Provide the [x, y] coordinate of the cell's center where the given text is located.  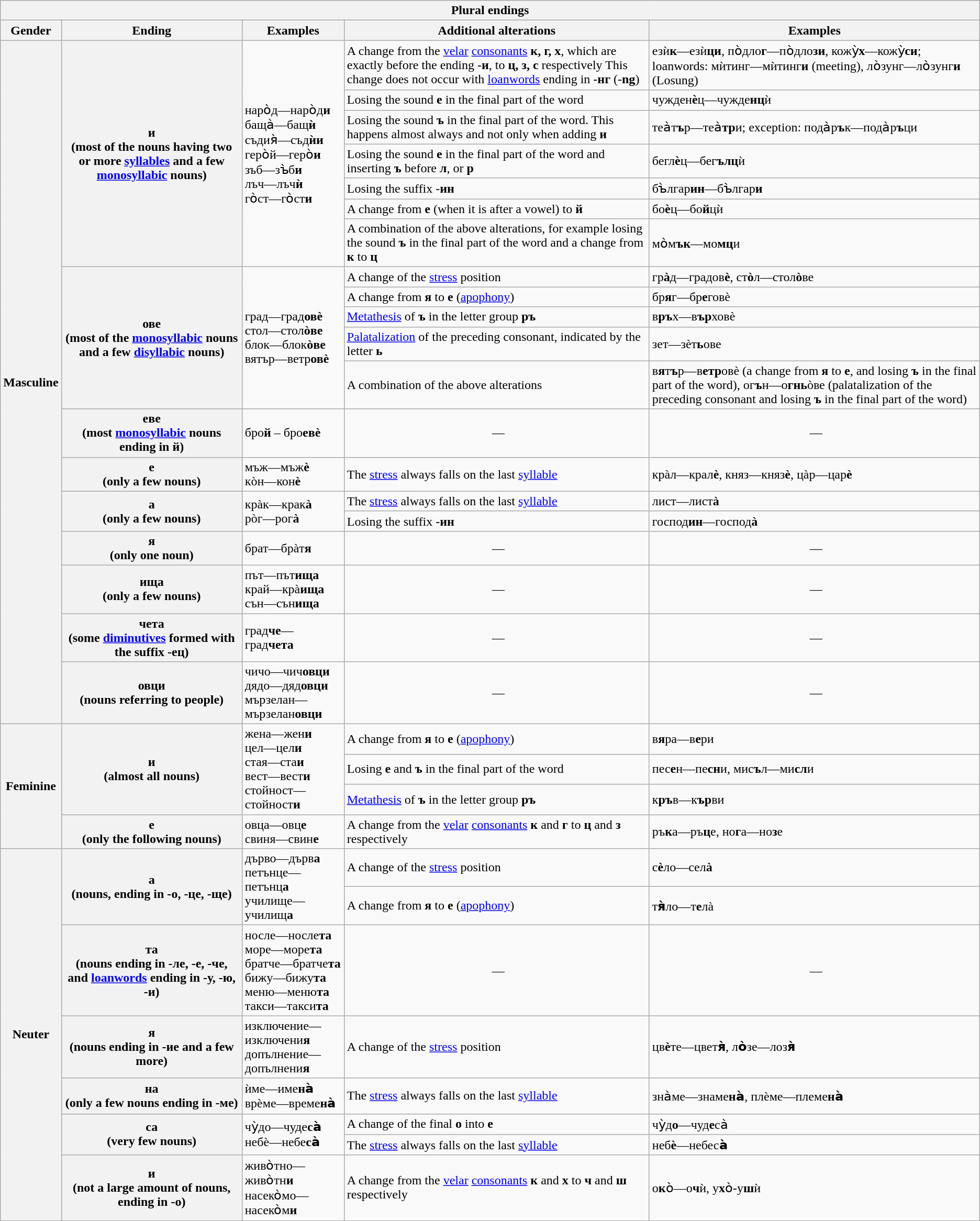
и(almost all nouns) [152, 770]
крàл—кралè, княз—князè, цàр—царè [815, 474]
са(very few nouns) [152, 1134]
Palatalization of the preceding consonant, indicated by the letter ь [496, 343]
A change from е (when it is after a vowel) to й [496, 209]
Feminine [31, 786]
еве(most monosyllabic nouns ending in й) [152, 433]
небѐ—небеса̀ [815, 1145]
живо̀тно—живо̀тнинасеко̀мо—насеко̀ми [293, 1187]
чичо—чичовцидядо—дядовцимързелан—мързелановци [293, 693]
е(only the following nouns) [152, 831]
чужденѐц—чужденцѝ [815, 100]
носле—нослетаморе—моретабратче—братчетабижу—бижутаменю—менютатакси—таксита [293, 971]
Ending [152, 30]
грàд—градовè, стòл—столòве [815, 277]
връх—върховè [815, 317]
зна̀ме—знамена̀, плѐме—племена̀ [815, 1096]
кръв—кърви [815, 800]
брой – броевè [293, 433]
господин—господà [815, 521]
а(nouns, ending in -о, -це, -щe) [152, 887]
и(most of the nouns having two or more syllables and a few monosyllabic nouns) [152, 154]
око̀—очѝ, ухо̀-ушѝ [815, 1187]
Masculine [31, 382]
Losing the sound е in the final part of the word [496, 100]
A combination of the above alterations [496, 385]
A combination of the above alterations, for example losing the sound ъ in the final part of the word and a change from к to ц [496, 243]
боѐц—бойцѝ [815, 209]
овца—овцесвиня—свине [293, 831]
ища(only a few nouns) [152, 589]
градче—градчета [293, 638]
бъ̀лгарин—бъ̀лгари [815, 188]
крàк—кракàрòг—рогà [293, 511]
теа̀тър—теа̀три; exception: пода̀рък—пода̀ръци [815, 127]
брат—брàтя [293, 548]
а(only a few nouns) [152, 511]
вяра—вери [815, 739]
цвèте—цветя̀, ло̀зе—лозя̀ [815, 1047]
път—пътищакрай—крàищасън—сънища [293, 589]
езѝк—езѝци, по̀длог—по̀длози, кожу̀х—кожу̀си; loanwords: мѝтинг—мѝтинги (meeting), ло̀зунг—ло̀зунги (Losung) [815, 65]
ръка—ръце, нога—нозе [815, 831]
A change of the final о into е [496, 1124]
жена—женицел—целистая—стаивест—вестистойност—стойности [293, 770]
бряг—бреговè [815, 297]
Losing the sound е in the final part of the word and inserting ъ before л, or р [496, 161]
тя̀ло—телà [815, 905]
Gender [31, 30]
Additional alterations [496, 30]
я(nouns ending in -ие and a few more) [152, 1047]
мъж—мъжèкòн—конè [293, 474]
град—градовèстол—столòвеблок—блокòвевятър—ветровè [293, 338]
Plural endings [490, 10]
A change from the velar consonants к and х to ч and ш respectively [496, 1187]
дърво—дървапетънце—петънцаучилище—училища [293, 887]
зет—зèтьове [815, 343]
та(nouns ending in -ле, -е, -че, and loanwords ending in -у, -ю, -и) [152, 971]
ѝме—имена̀врѐме—времена̀ [293, 1096]
Losing the sound ъ in the final part of the word. This happens almost always and not only when adding и [496, 127]
беглѐц—бегълцѝ [815, 161]
чета(some diminutives formed with the suffix -ец) [152, 638]
на(only a few nouns ending in -ме) [152, 1096]
лист—листà [815, 501]
и(not a large amount of nouns, ending in -о) [152, 1187]
наро̀д—наро̀дибаща̀—бащѝсъдия̀—съдѝигеро̀й—геро̀изъб—зъ̀билъч—лъчѝго̀ст—го̀сти [293, 154]
чу̀до—чудеса̀ [815, 1124]
мо̀мък—момци [815, 243]
овци(nouns referring to people) [152, 693]
сèло—селà [815, 868]
чу̀до—чудеса̀небѐ—небеса̀ [293, 1134]
песен—песни, мисъл—мисли [815, 769]
я(only one noun) [152, 548]
изключение—изключениядопълнение—допълнения [293, 1047]
Neuter [31, 1035]
ове(most of the monosyllabic nouns and a few disyllabic nouns) [152, 338]
Losing е and ъ in the final part of the word [496, 769]
A change from the velar consonants к and г to ц and з respectively [496, 831]
е(only a few nouns) [152, 474]
